Return the [X, Y] coordinate for the center point of the cell that contains the specified text.  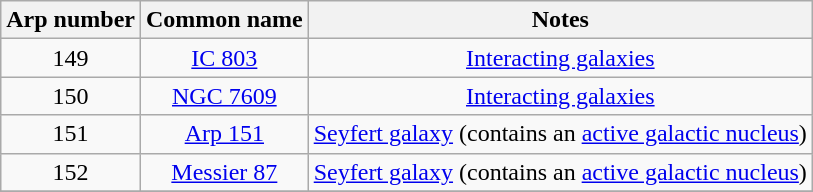
151 [71, 134]
Arp 151 [224, 134]
Messier 87 [224, 172]
Common name [224, 20]
152 [71, 172]
150 [71, 96]
Arp number [71, 20]
Notes [560, 20]
IC 803 [224, 58]
NGC 7609 [224, 96]
149 [71, 58]
